Return (x, y) of the center of cell containing provided text 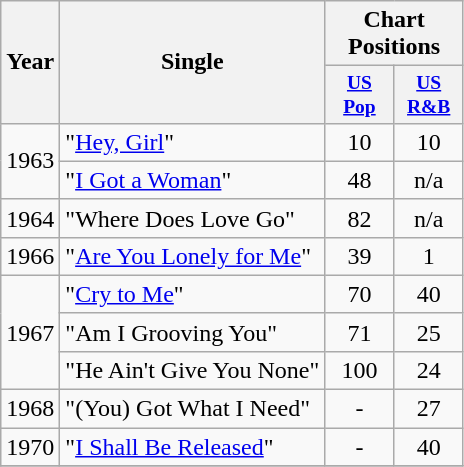
"(You) Got What I Need" (192, 409)
"Am I Grooving You" (192, 332)
Year (30, 62)
1964 (30, 218)
24 (428, 370)
USR&B (428, 94)
48 (360, 180)
70 (360, 294)
1970 (30, 447)
"Cry to Me" (192, 294)
1963 (30, 161)
"Where Does Love Go" (192, 218)
1 (428, 256)
"I Shall Be Released" (192, 447)
Chart Positions (394, 34)
27 (428, 409)
US Pop (360, 94)
"Are You Lonely for Me" (192, 256)
71 (360, 332)
1968 (30, 409)
1966 (30, 256)
Single (192, 62)
"Hey, Girl" (192, 142)
"I Got a Woman" (192, 180)
25 (428, 332)
1967 (30, 332)
100 (360, 370)
82 (360, 218)
39 (360, 256)
"He Ain't Give You None" (192, 370)
